Output the [x, y] coordinate of the center of the cell containing the given text.  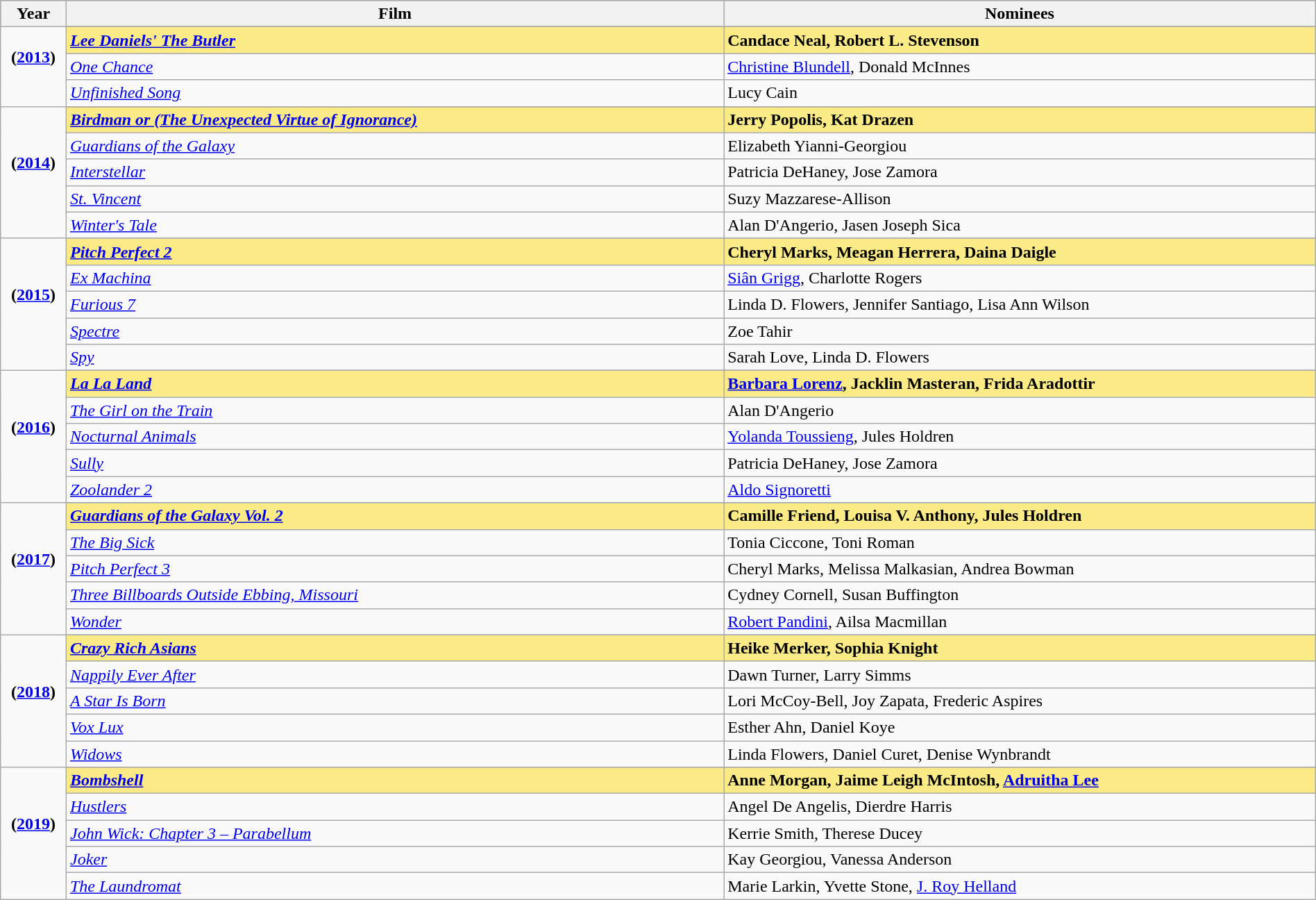
Bombshell [394, 781]
Linda D. Flowers, Jennifer Santiago, Lisa Ann Wilson [1020, 304]
Siân Grigg, Charlotte Rogers [1020, 278]
Heike Merker, Sophia Knight [1020, 648]
Year [33, 14]
Unfinished Song [394, 93]
Yolanda Toussieng, Jules Holdren [1020, 437]
Sully [394, 463]
Zoolander 2 [394, 490]
Christine Blundell, Donald McInnes [1020, 67]
Barbara Lorenz, Jacklin Masteran, Frida Aradottir [1020, 384]
The Laundromat [394, 886]
John Wick: Chapter 3 – Parabellum [394, 833]
Ex Machina [394, 278]
Aldo Signoretti [1020, 490]
Linda Flowers, Daniel Curet, Denise Wynbrandt [1020, 753]
Cydney Cornell, Susan Buffington [1020, 595]
Tonia Ciccone, Toni Roman [1020, 542]
(2019) [33, 833]
Hustlers [394, 807]
Anne Morgan, Jaime Leigh McIntosh, Adruitha Lee [1020, 781]
Jerry Popolis, Kat Drazen [1020, 119]
Zoe Tahir [1020, 331]
Vox Lux [394, 727]
Joker [394, 860]
Angel De Angelis, Dierdre Harris [1020, 807]
Sarah Love, Linda D. Flowers [1020, 358]
Kerrie Smith, Therese Ducey [1020, 833]
Cheryl Marks, Melissa Malkasian, Andrea Bowman [1020, 569]
Nappily Ever After [394, 674]
Guardians of the Galaxy [394, 146]
Dawn Turner, Larry Simms [1020, 674]
Suzy Mazzarese-Allison [1020, 199]
Guardians of the Galaxy Vol. 2 [394, 516]
(2015) [33, 304]
(2017) [33, 569]
(2013) [33, 67]
Esther Ahn, Daniel Koye [1020, 727]
Alan D'Angerio [1020, 410]
Wonder [394, 622]
Camille Friend, Louisa V. Anthony, Jules Holdren [1020, 516]
Marie Larkin, Yvette Stone, J. Roy Helland [1020, 886]
Spectre [394, 331]
Furious 7 [394, 304]
(2016) [33, 437]
Winter's Tale [394, 225]
Lee Daniels' The Butler [394, 40]
Crazy Rich Asians [394, 648]
Lucy Cain [1020, 93]
(2014) [33, 172]
Elizabeth Yianni-Georgiou [1020, 146]
Robert Pandini, Ailsa Macmillan [1020, 622]
The Girl on the Train [394, 410]
Alan D'Angerio, Jasen Joseph Sica [1020, 225]
Kay Georgiou, Vanessa Anderson [1020, 860]
(2018) [33, 701]
Nominees [1020, 14]
One Chance [394, 67]
La La Land [394, 384]
Lori McCoy-Bell, Joy Zapata, Frederic Aspires [1020, 701]
Candace Neal, Robert L. Stevenson [1020, 40]
Widows [394, 753]
St. Vincent [394, 199]
Cheryl Marks, Meagan Herrera, Daina Daigle [1020, 251]
Pitch Perfect 3 [394, 569]
Interstellar [394, 172]
Spy [394, 358]
Birdman or (The Unexpected Virtue of Ignorance) [394, 119]
Film [394, 14]
Nocturnal Animals [394, 437]
Pitch Perfect 2 [394, 251]
Three Billboards Outside Ebbing, Missouri [394, 595]
A Star Is Born [394, 701]
The Big Sick [394, 542]
